Determine the [X, Y] coordinate at the center of the cell enclosing the given text.  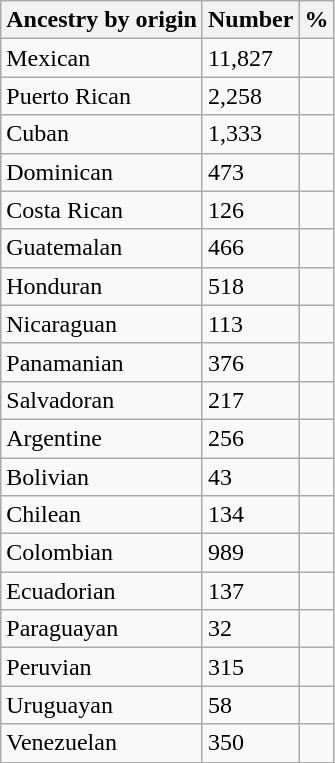
43 [250, 477]
Paraguayan [102, 629]
Guatemalan [102, 248]
Ancestry by origin [102, 20]
350 [250, 743]
Puerto Rican [102, 96]
Salvadoran [102, 400]
137 [250, 591]
376 [250, 362]
113 [250, 324]
989 [250, 553]
Bolivian [102, 477]
2,258 [250, 96]
11,827 [250, 58]
Nicaraguan [102, 324]
58 [250, 705]
Cuban [102, 134]
1,333 [250, 134]
217 [250, 400]
Peruvian [102, 667]
Ecuadorian [102, 591]
315 [250, 667]
256 [250, 438]
Number [250, 20]
Uruguayan [102, 705]
Colombian [102, 553]
32 [250, 629]
518 [250, 286]
% [316, 20]
126 [250, 210]
Argentine [102, 438]
466 [250, 248]
Dominican [102, 172]
Mexican [102, 58]
Costa Rican [102, 210]
Chilean [102, 515]
473 [250, 172]
134 [250, 515]
Venezuelan [102, 743]
Honduran [102, 286]
Panamanian [102, 362]
